Scan for the cell matching the given text and deliver its (x, y) coordinate at center. 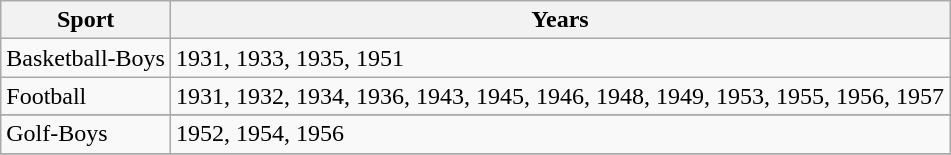
Years (560, 20)
1952, 1954, 1956 (560, 134)
1931, 1932, 1934, 1936, 1943, 1945, 1946, 1948, 1949, 1953, 1955, 1956, 1957 (560, 96)
Golf-Boys (86, 134)
Basketball-Boys (86, 58)
Football (86, 96)
Sport (86, 20)
1931, 1933, 1935, 1951 (560, 58)
